For the text-containing cell, return its midpoint in [x, y] coordinate format. 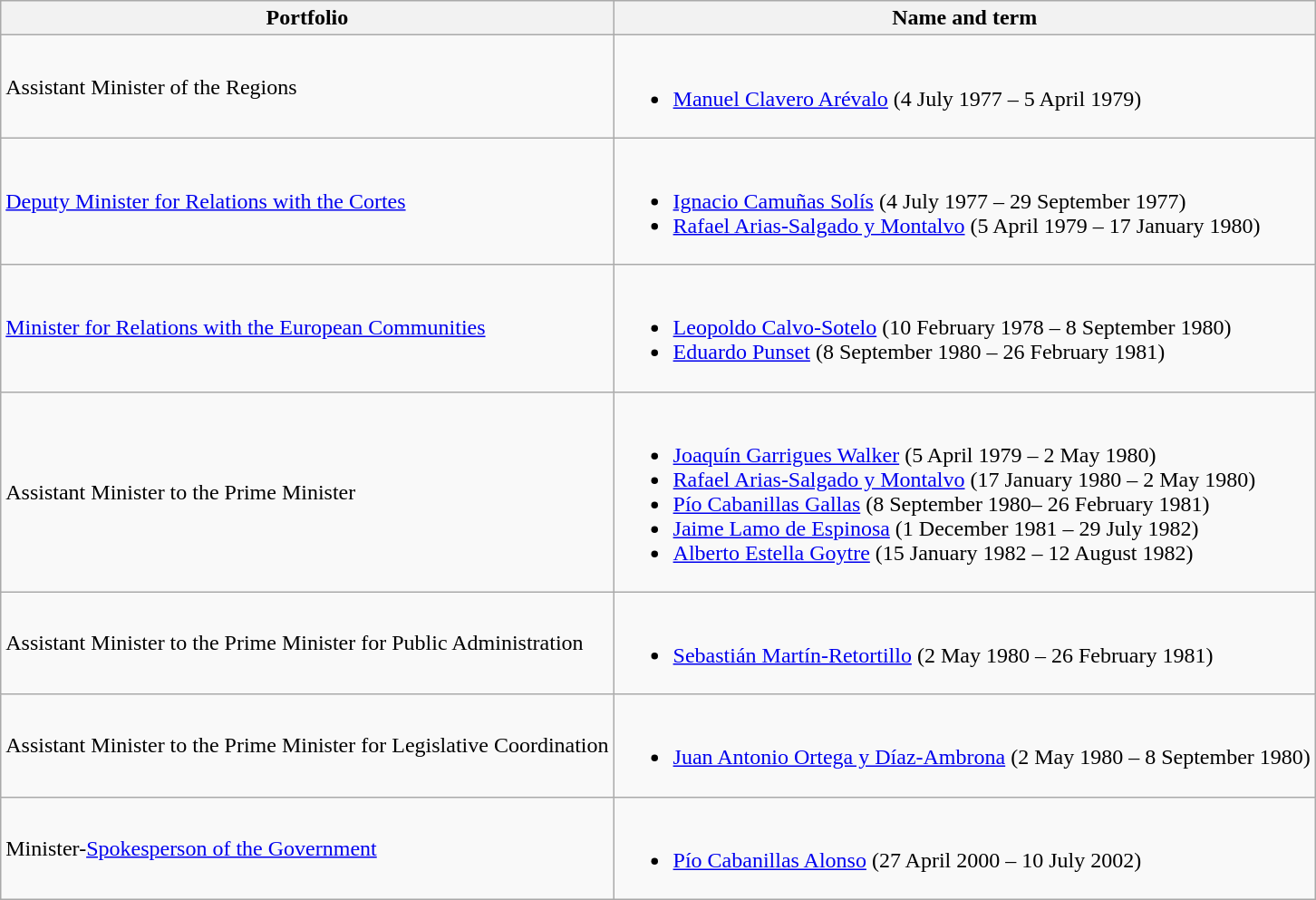
Pío Cabanillas Alonso (27 April 2000 – 10 July 2002) [964, 848]
Leopoldo Calvo-Sotelo (10 February 1978 – 8 September 1980)Eduardo Punset (8 September 1980 – 26 February 1981) [964, 328]
Sebastián Martín-Retortillo (2 May 1980 – 26 February 1981) [964, 644]
Portfolio [307, 18]
Assistant Minister to the Prime Minister for Legislative Coordination [307, 745]
Ignacio Camuñas Solís (4 July 1977 – 29 September 1977)Rafael Arias-Salgado y Montalvo (5 April 1979 – 17 January 1980) [964, 201]
Minister for Relations with the European Communities [307, 328]
Manuel Clavero Arévalo (4 July 1977 – 5 April 1979) [964, 87]
Name and term [964, 18]
Juan Antonio Ortega y Díaz-Ambrona (2 May 1980 – 8 September 1980) [964, 745]
Assistant Minister to the Prime Minister [307, 491]
Deputy Minister for Relations with the Cortes [307, 201]
Minister-Spokesperson of the Government [307, 848]
Assistant Minister of the Regions [307, 87]
Assistant Minister to the Prime Minister for Public Administration [307, 644]
